Extract the [x, y] coordinate from the center of the cell holding the provided text.  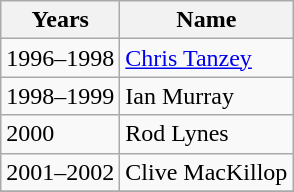
Rod Lynes [206, 134]
Name [206, 20]
2000 [60, 134]
1996–1998 [60, 58]
Years [60, 20]
Clive MacKillop [206, 172]
Chris Tanzey [206, 58]
1998–1999 [60, 96]
2001–2002 [60, 172]
Ian Murray [206, 96]
